Output the (x, y) coordinate of the center of the cell containing the given text.  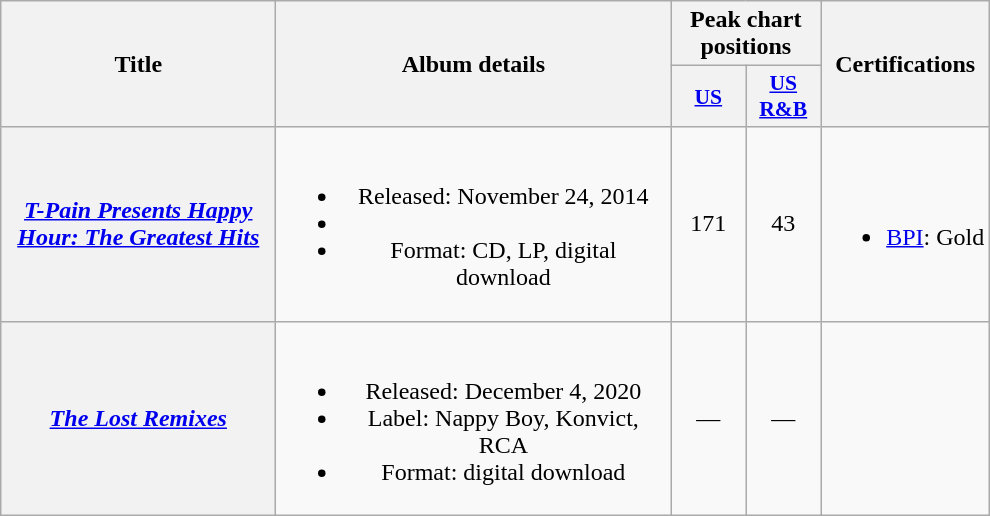
Released: November 24, 2014Format: CD, LP, digital download (474, 224)
US (708, 96)
USR&B (784, 96)
Title (138, 64)
Certifications (906, 64)
T-Pain Presents Happy Hour: The Greatest Hits (138, 224)
Album details (474, 64)
Released: December 4, 2020Label: Nappy Boy, Konvict, RCAFormat: digital download (474, 418)
Peak chart positions (746, 34)
The Lost Remixes (138, 418)
171 (708, 224)
43 (784, 224)
BPI: Gold (906, 224)
